Search for the cell housing the specified text and yield its (x, y) center coordinate. 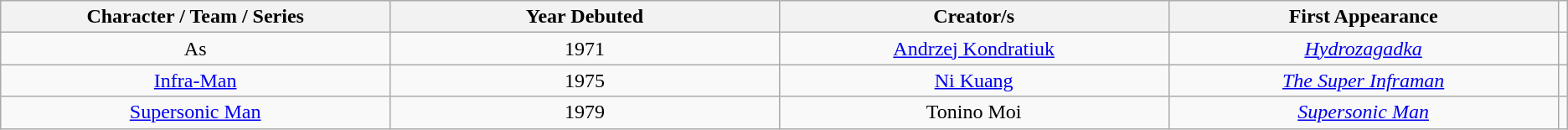
Year Debuted (585, 17)
1971 (585, 49)
Tonino Moi (973, 112)
Andrzej Kondratiuk (973, 49)
Ni Kuang (973, 81)
1975 (585, 81)
Character / Team / Series (196, 17)
First Appearance (1364, 17)
Creator/s (973, 17)
The Super Inframan (1364, 81)
As (196, 49)
1979 (585, 112)
Infra-Man (196, 81)
Hydrozagadka (1364, 49)
